Identify which cell holds the provided text, then report its (X, Y) central coordinate. 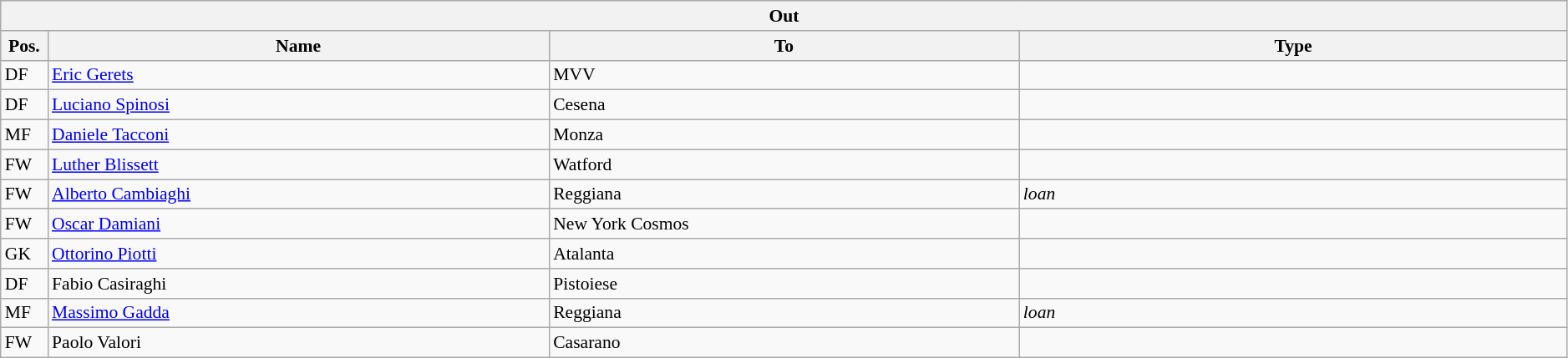
Daniele Tacconi (298, 135)
Pistoiese (784, 284)
Paolo Valori (298, 343)
Oscar Damiani (298, 224)
Luther Blissett (298, 164)
Watford (784, 164)
Alberto Cambiaghi (298, 194)
Eric Gerets (298, 75)
Name (298, 46)
Fabio Casiraghi (298, 284)
Luciano Spinosi (298, 105)
Cesena (784, 105)
Casarano (784, 343)
New York Cosmos (784, 224)
Ottorino Piotti (298, 254)
Monza (784, 135)
MVV (784, 75)
Massimo Gadda (298, 313)
Out (784, 16)
Atalanta (784, 254)
Pos. (24, 46)
To (784, 46)
GK (24, 254)
Type (1293, 46)
